Find where the given text appears and provide that cell's center as (x, y) coordinate. 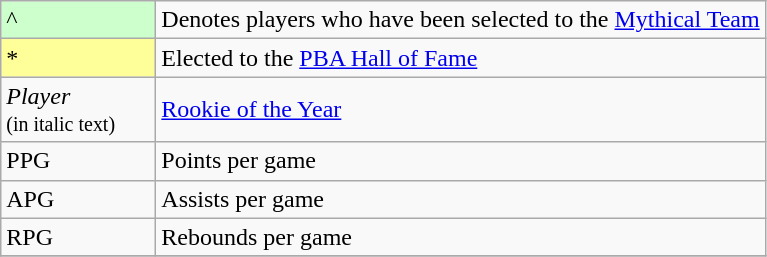
RPG (78, 237)
APG (78, 199)
* (78, 58)
Player(in italic text) (78, 110)
PPG (78, 161)
Denotes players who have been selected to the Mythical Team (460, 20)
Assists per game (460, 199)
Elected to the PBA Hall of Fame (460, 58)
Points per game (460, 161)
Rookie of the Year (460, 110)
^ (78, 20)
Rebounds per game (460, 237)
